Search for the cell housing the specified text and yield its (x, y) center coordinate. 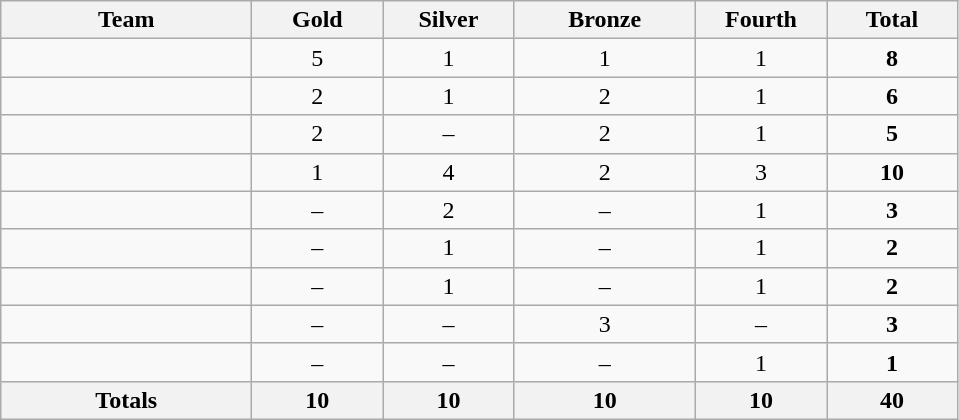
Total (892, 20)
8 (892, 58)
Bronze (605, 20)
6 (892, 96)
40 (892, 400)
Totals (126, 400)
4 (448, 172)
Gold (318, 20)
Team (126, 20)
Fourth (760, 20)
Silver (448, 20)
